Find where the given text appears and provide that cell's center as [X, Y] coordinate. 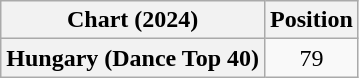
Position [312, 20]
Hungary (Dance Top 40) [133, 58]
79 [312, 58]
Chart (2024) [133, 20]
